Return the (x, y) coordinate for the center point of the cell that contains the specified text.  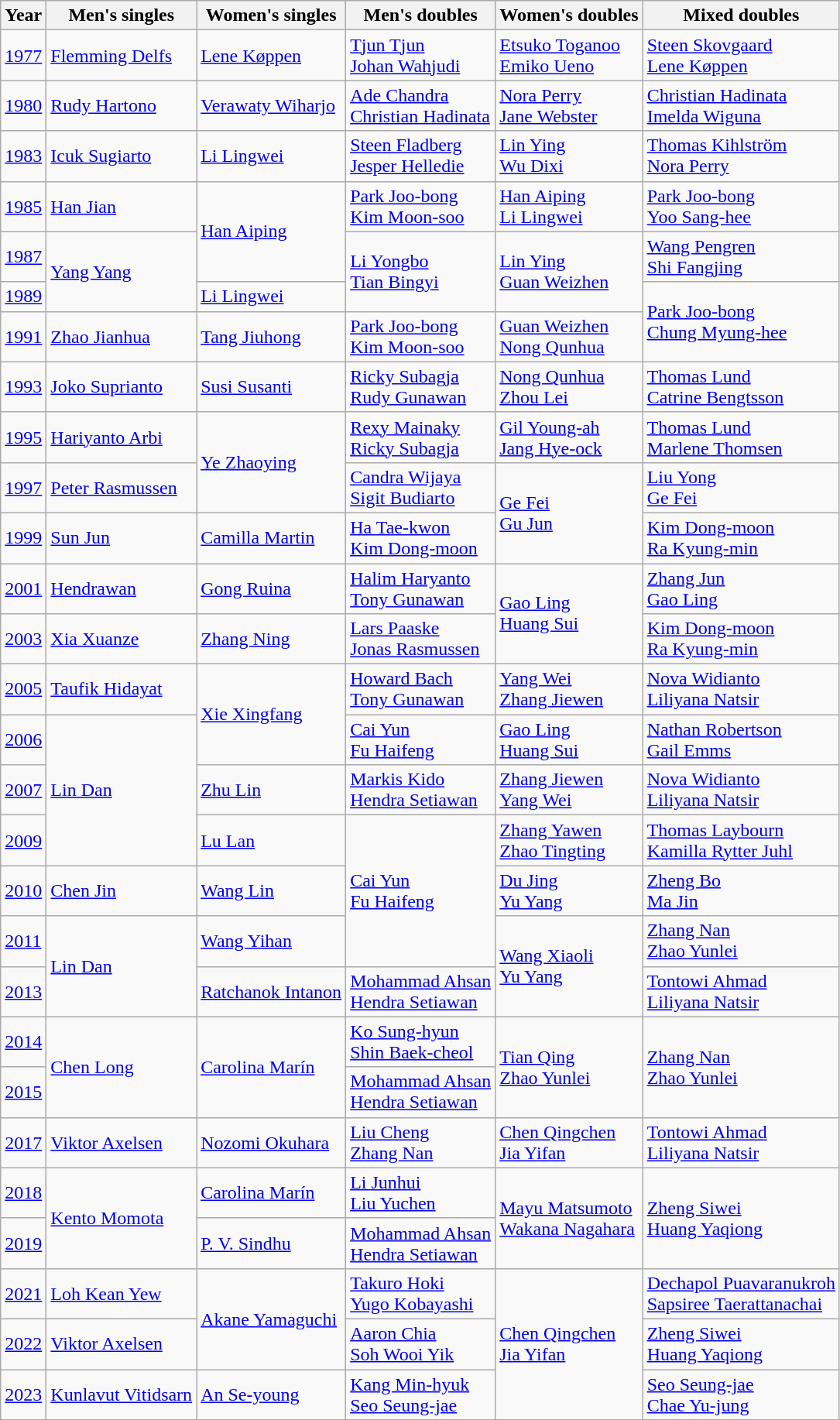
Kang Min-hyuk Seo Seung-jae (421, 1394)
Taufik Hidayat (122, 689)
Gong Ruina (271, 588)
2022 (23, 1344)
Zhang Yawen Zhao Tingting (569, 841)
2015 (23, 1092)
1985 (23, 206)
Nathan Robertson Gail Emms (741, 740)
Halim Haryanto Tony Gunawan (421, 588)
Wang Xiaoli Yu Yang (569, 966)
2011 (23, 942)
Nora Perry Jane Webster (569, 105)
Men's singles (122, 15)
Susi Susanti (271, 387)
Howard Bach Tony Gunawan (421, 689)
2001 (23, 588)
Lu Lan (271, 841)
Steen Skovgaard Lene Køppen (741, 56)
Xia Xuanze (122, 640)
1995 (23, 437)
Tjun Tjun Johan Wahjudi (421, 56)
Yang Yang (122, 271)
Ricky Subagja Rudy Gunawan (421, 387)
Hariyanto Arbi (122, 437)
Thomas Laybourn Kamilla Rytter Juhl (741, 841)
Lin Ying Guan Weizhen (569, 271)
1993 (23, 387)
Ko Sung-hyun Shin Baek-cheol (421, 1042)
Christian Hadinata Imelda Wiguna (741, 105)
Mixed doubles (741, 15)
Wang Lin (271, 890)
Aaron Chia Soh Wooi Yik (421, 1344)
Kunlavut Vitidsarn (122, 1394)
Chen Long (122, 1067)
Peter Rasmussen (122, 488)
Lene Køppen (271, 56)
Dechapol Puavaranukroh Sapsiree Taerattanachai (741, 1293)
2019 (23, 1243)
1987 (23, 257)
Nozomi Okuhara (271, 1143)
Ge Fei Gu Jun (569, 513)
Zhang Jun Gao Ling (741, 588)
Tian Qing Zhao Yunlei (569, 1067)
Li Junhui Liu Yuchen (421, 1192)
2017 (23, 1143)
Han Aiping Li Lingwei (569, 206)
Sun Jun (122, 537)
Du Jing Yu Yang (569, 890)
Lin Ying Wu Dixi (569, 156)
Park Joo-bong Yoo Sang-hee (741, 206)
1991 (23, 336)
Steen Fladberg Jesper Helledie (421, 156)
Candra Wijaya Sigit Budiarto (421, 488)
Seo Seung-jae Chae Yu-jung (741, 1394)
Lars Paaske Jonas Rasmussen (421, 640)
Zhao Jianhua (122, 336)
Gil Young-ah Jang Hye-ock (569, 437)
2003 (23, 640)
2006 (23, 740)
An Se-young (271, 1394)
2010 (23, 890)
Men's doubles (421, 15)
Women's doubles (569, 15)
Li Yongbo Tian Bingyi (421, 271)
Icuk Sugiarto (122, 156)
Camilla Martin (271, 537)
Ha Tae-kwon Kim Dong-moon (421, 537)
Ye Zhaoying (271, 462)
Chen Jin (122, 890)
Han Aiping (271, 232)
Rexy Mainaky Ricky Subagja (421, 437)
Ratchanok Intanon (271, 991)
Tang Jiuhong (271, 336)
Hendrawan (122, 588)
2007 (23, 790)
Wang Pengren Shi Fangjing (741, 257)
1983 (23, 156)
Thomas Lund Catrine Bengtsson (741, 387)
Park Joo-bong Chung Myung-hee (741, 322)
1999 (23, 537)
2021 (23, 1293)
1997 (23, 488)
Wang Yihan (271, 942)
2013 (23, 991)
1989 (23, 297)
Takuro Hoki Yugo Kobayashi (421, 1293)
1980 (23, 105)
Han Jian (122, 206)
Verawaty Wiharjo (271, 105)
Women's singles (271, 15)
Guan Weizhen Nong Qunhua (569, 336)
Zheng Bo Ma Jin (741, 890)
Yang Wei Zhang Jiewen (569, 689)
Flemming Delfs (122, 56)
Nong Qunhua Zhou Lei (569, 387)
Zhu Lin (271, 790)
Etsuko Toganoo Emiko Ueno (569, 56)
1977 (23, 56)
Mayu Matsumoto Wakana Nagahara (569, 1218)
2009 (23, 841)
2018 (23, 1192)
Thomas Kihlström Nora Perry (741, 156)
2023 (23, 1394)
Zhang Jiewen Yang Wei (569, 790)
2014 (23, 1042)
P. V. Sindhu (271, 1243)
Ade Chandra Christian Hadinata (421, 105)
Rudy Hartono (122, 105)
Kento Momota (122, 1218)
Liu Cheng Zhang Nan (421, 1143)
Year (23, 15)
Xie Xingfang (271, 715)
Zhang Ning (271, 640)
Liu Yong Ge Fei (741, 488)
2005 (23, 689)
Markis Kido Hendra Setiawan (421, 790)
Thomas Lund Marlene Thomsen (741, 437)
Joko Suprianto (122, 387)
Akane Yamaguchi (271, 1319)
Loh Kean Yew (122, 1293)
